Pinpoint the cell where the given text exists, returning its (X, Y) midpoint coordinate. 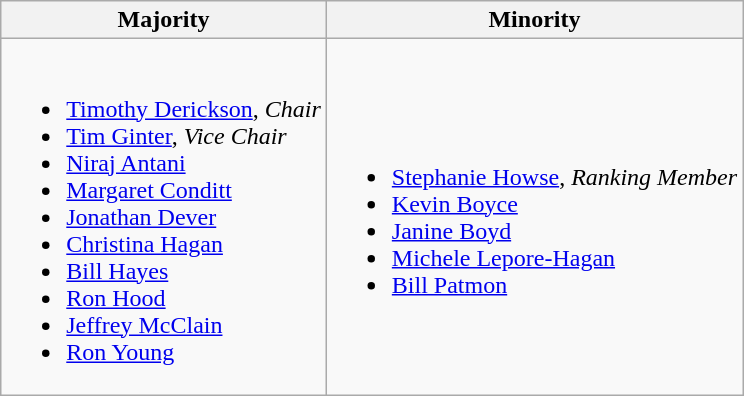
Minority (534, 20)
Majority (164, 20)
Timothy Derickson, ChairTim Ginter, Vice ChairNiraj AntaniMargaret CondittJonathan DeverChristina HaganBill HayesRon HoodJeffrey McClainRon Young (164, 217)
Stephanie Howse, Ranking MemberKevin BoyceJanine BoydMichele Lepore-HaganBill Patmon (534, 217)
